Identify which cell holds the provided text, then report its (X, Y) central coordinate. 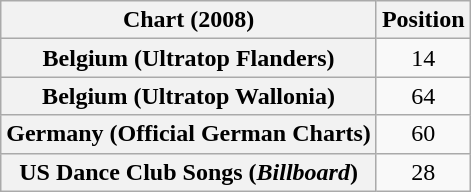
60 (423, 134)
Position (423, 20)
28 (423, 172)
Belgium (Ultratop Wallonia) (189, 96)
14 (423, 58)
Germany (Official German Charts) (189, 134)
64 (423, 96)
Belgium (Ultratop Flanders) (189, 58)
Chart (2008) (189, 20)
US Dance Club Songs (Billboard) (189, 172)
